Return the [X, Y] coordinate for the center point of the cell that contains the specified text.  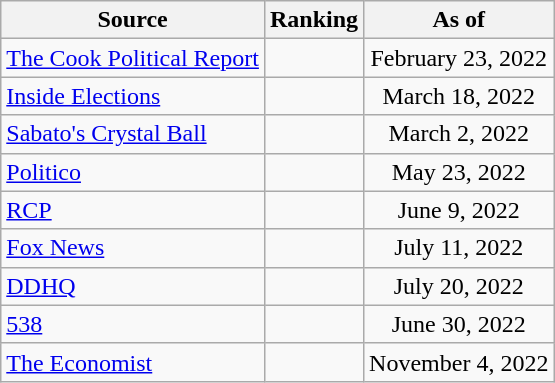
Inside Elections [133, 96]
July 11, 2022 [459, 248]
July 20, 2022 [459, 286]
538 [133, 324]
Ranking [314, 20]
As of [459, 20]
Sabato's Crystal Ball [133, 134]
Fox News [133, 248]
Politico [133, 172]
May 23, 2022 [459, 172]
February 23, 2022 [459, 58]
November 4, 2022 [459, 362]
June 9, 2022 [459, 210]
March 2, 2022 [459, 134]
March 18, 2022 [459, 96]
RCP [133, 210]
The Economist [133, 362]
June 30, 2022 [459, 324]
The Cook Political Report [133, 58]
Source [133, 20]
DDHQ [133, 286]
